Identify which cell holds the provided text, then report its (x, y) central coordinate. 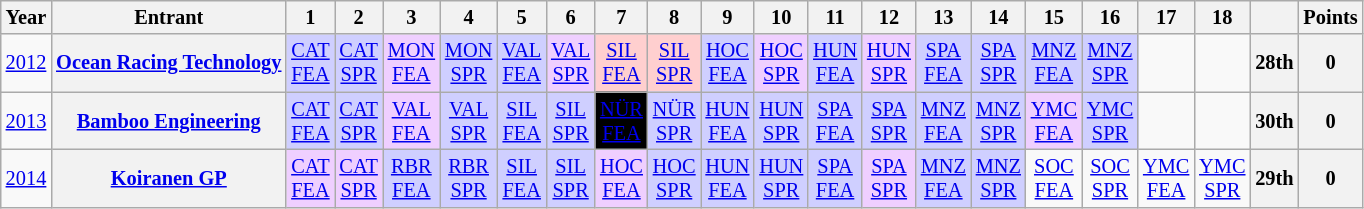
29th (1274, 178)
18 (1222, 17)
3 (412, 17)
Koiranen GP (168, 178)
6 (570, 17)
12 (889, 17)
Year (26, 17)
2014 (26, 178)
8 (674, 17)
NÜRSPR (674, 121)
5 (522, 17)
Ocean Racing Technology (168, 63)
RBRSPR (468, 178)
2013 (26, 121)
17 (1166, 17)
RBRFEA (412, 178)
11 (835, 17)
4 (468, 17)
28th (1274, 63)
10 (781, 17)
2 (358, 17)
15 (1054, 17)
Points (1331, 17)
NÜRFEA (622, 121)
7 (622, 17)
14 (998, 17)
SOCFEA (1054, 178)
16 (1110, 17)
30th (1274, 121)
1 (310, 17)
MONSPR (468, 63)
9 (727, 17)
13 (944, 17)
Entrant (168, 17)
Bamboo Engineering (168, 121)
MONFEA (412, 63)
SOCSPR (1110, 178)
2012 (26, 63)
